Detect which cell encompasses the target text, then output its (x, y) center coordinate. 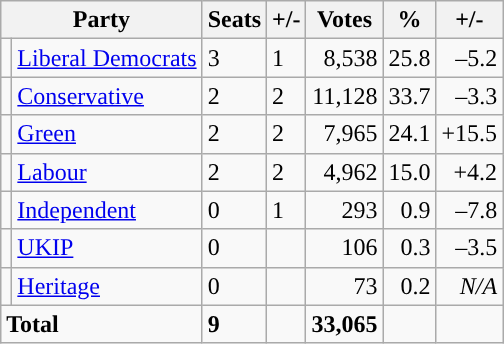
Labour (107, 172)
–7.8 (470, 210)
UKIP (107, 248)
106 (344, 248)
+15.5 (470, 134)
Heritage (107, 286)
3 (234, 58)
Party (102, 20)
293 (344, 210)
Liberal Democrats (107, 58)
–3.3 (470, 96)
0.2 (410, 286)
4,962 (344, 172)
24.1 (410, 134)
+4.2 (470, 172)
0.3 (410, 248)
Independent (107, 210)
33,065 (344, 324)
9 (234, 324)
–3.5 (470, 248)
Total (102, 324)
25.8 (410, 58)
Seats (234, 20)
7,965 (344, 134)
N/A (470, 286)
15.0 (410, 172)
11,128 (344, 96)
33.7 (410, 96)
Conservative (107, 96)
–5.2 (470, 58)
0.9 (410, 210)
73 (344, 286)
% (410, 20)
Green (107, 134)
8,538 (344, 58)
Votes (344, 20)
